Extract the (x, y) coordinate from the center of the cell holding the provided text.  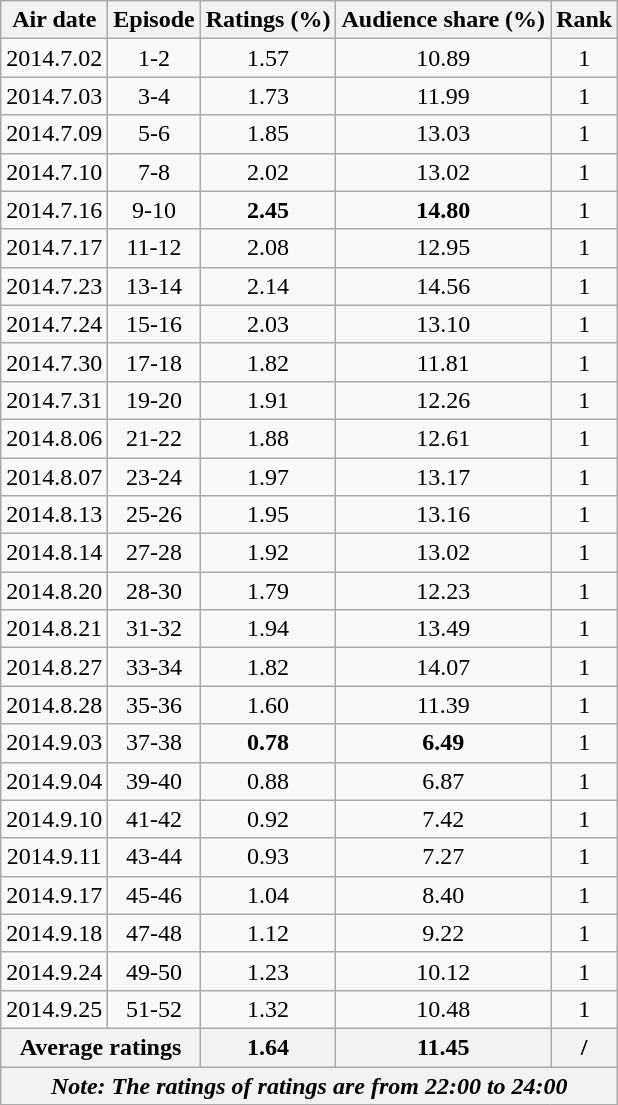
2014.8.27 (54, 667)
0.93 (268, 857)
14.80 (444, 210)
1.91 (268, 400)
13.03 (444, 134)
3-4 (154, 96)
2014.9.03 (54, 743)
0.78 (268, 743)
Average ratings (101, 1047)
13.10 (444, 324)
1.79 (268, 591)
31-32 (154, 629)
2014.8.14 (54, 553)
2014.9.24 (54, 971)
13.16 (444, 515)
2014.7.16 (54, 210)
25-26 (154, 515)
Audience share (%) (444, 20)
2014.7.17 (54, 248)
Rank (584, 20)
2.45 (268, 210)
2014.9.11 (54, 857)
45-46 (154, 895)
39-40 (154, 781)
11.45 (444, 1047)
2014.9.04 (54, 781)
12.26 (444, 400)
2014.8.21 (54, 629)
10.48 (444, 1009)
7.42 (444, 819)
2014.8.07 (54, 477)
2.08 (268, 248)
19-20 (154, 400)
1-2 (154, 58)
2014.7.10 (54, 172)
1.32 (268, 1009)
Air date (54, 20)
2014.9.17 (54, 895)
/ (584, 1047)
2014.9.10 (54, 819)
13-14 (154, 286)
11.81 (444, 362)
2014.7.31 (54, 400)
27-28 (154, 553)
1.85 (268, 134)
6.49 (444, 743)
37-38 (154, 743)
1.88 (268, 438)
1.92 (268, 553)
1.60 (268, 705)
1.04 (268, 895)
7-8 (154, 172)
33-34 (154, 667)
2014.7.24 (54, 324)
6.87 (444, 781)
12.95 (444, 248)
35-36 (154, 705)
2.03 (268, 324)
10.89 (444, 58)
10.12 (444, 971)
Ratings (%) (268, 20)
0.88 (268, 781)
13.17 (444, 477)
8.40 (444, 895)
1.57 (268, 58)
28-30 (154, 591)
15-16 (154, 324)
23-24 (154, 477)
11.39 (444, 705)
1.23 (268, 971)
0.92 (268, 819)
2.14 (268, 286)
51-52 (154, 1009)
12.23 (444, 591)
2014.9.18 (54, 933)
13.49 (444, 629)
2014.8.06 (54, 438)
Episode (154, 20)
2014.7.09 (54, 134)
12.61 (444, 438)
41-42 (154, 819)
1.12 (268, 933)
9-10 (154, 210)
2014.7.30 (54, 362)
43-44 (154, 857)
2014.7.03 (54, 96)
2014.8.28 (54, 705)
2014.7.02 (54, 58)
47-48 (154, 933)
5-6 (154, 134)
11-12 (154, 248)
1.97 (268, 477)
2.02 (268, 172)
7.27 (444, 857)
Note: The ratings of ratings are from 22:00 to 24:00 (310, 1085)
17-18 (154, 362)
1.64 (268, 1047)
1.95 (268, 515)
2014.8.20 (54, 591)
1.73 (268, 96)
9.22 (444, 933)
2014.8.13 (54, 515)
11.99 (444, 96)
14.56 (444, 286)
2014.7.23 (54, 286)
14.07 (444, 667)
21-22 (154, 438)
49-50 (154, 971)
2014.9.25 (54, 1009)
1.94 (268, 629)
